Find where the given text appears and provide that cell's center as (x, y) coordinate. 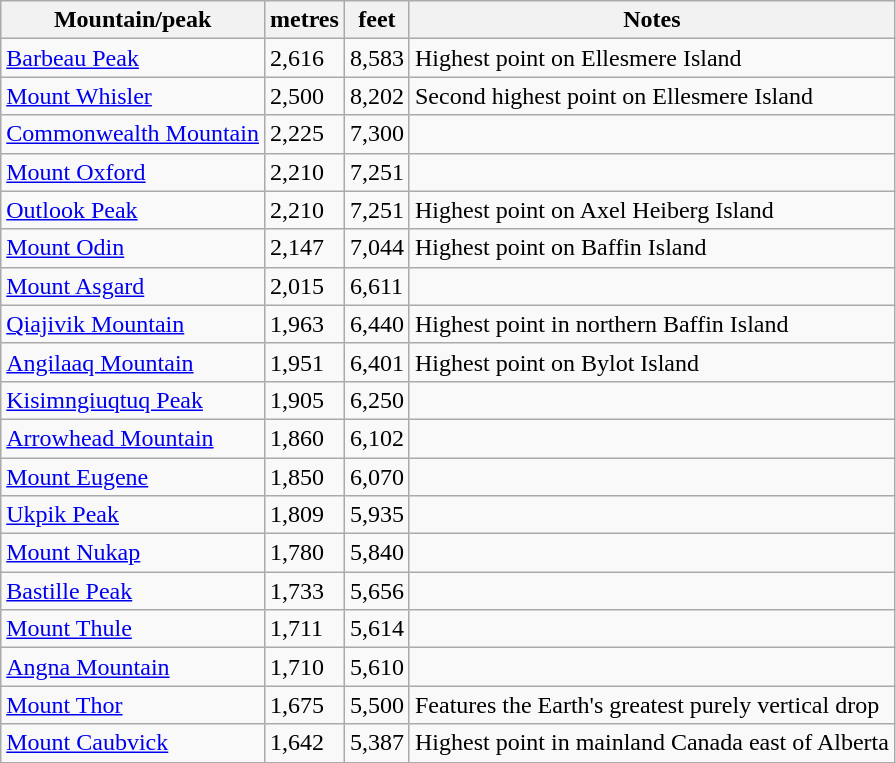
5,500 (376, 705)
6,102 (376, 438)
5,656 (376, 591)
Kisimngiuqtuq Peak (133, 400)
5,387 (376, 743)
6,401 (376, 362)
Mount Nukap (133, 553)
1,850 (304, 477)
Qiajivik Mountain (133, 324)
5,614 (376, 629)
8,202 (376, 96)
2,616 (304, 58)
Outlook Peak (133, 210)
Highest point on Bylot Island (652, 362)
Mount Asgard (133, 286)
6,070 (376, 477)
8,583 (376, 58)
Highest point on Axel Heiberg Island (652, 210)
Highest point in mainland Canada east of Alberta (652, 743)
1,905 (304, 400)
Features the Earth's greatest purely vertical drop (652, 705)
Arrowhead Mountain (133, 438)
2,147 (304, 248)
1,642 (304, 743)
Second highest point on Ellesmere Island (652, 96)
Angilaaq Mountain (133, 362)
Mountain/peak (133, 20)
2,225 (304, 134)
Mount Whisler (133, 96)
Mount Odin (133, 248)
5,840 (376, 553)
6,611 (376, 286)
Mount Eugene (133, 477)
2,015 (304, 286)
1,710 (304, 667)
Highest point on Baffin Island (652, 248)
Ukpik Peak (133, 515)
7,044 (376, 248)
Highest point in northern Baffin Island (652, 324)
1,733 (304, 591)
1,809 (304, 515)
Barbeau Peak (133, 58)
1,860 (304, 438)
6,250 (376, 400)
1,963 (304, 324)
2,500 (304, 96)
Mount Thule (133, 629)
Angna Mountain (133, 667)
1,711 (304, 629)
1,951 (304, 362)
7,300 (376, 134)
Commonwealth Mountain (133, 134)
metres (304, 20)
Mount Oxford (133, 172)
Highest point on Ellesmere Island (652, 58)
Mount Thor (133, 705)
Mount Caubvick (133, 743)
5,610 (376, 667)
Notes (652, 20)
Bastille Peak (133, 591)
1,675 (304, 705)
1,780 (304, 553)
feet (376, 20)
5,935 (376, 515)
6,440 (376, 324)
